Provide the [X, Y] coordinate of the cell's center where the given text is located.  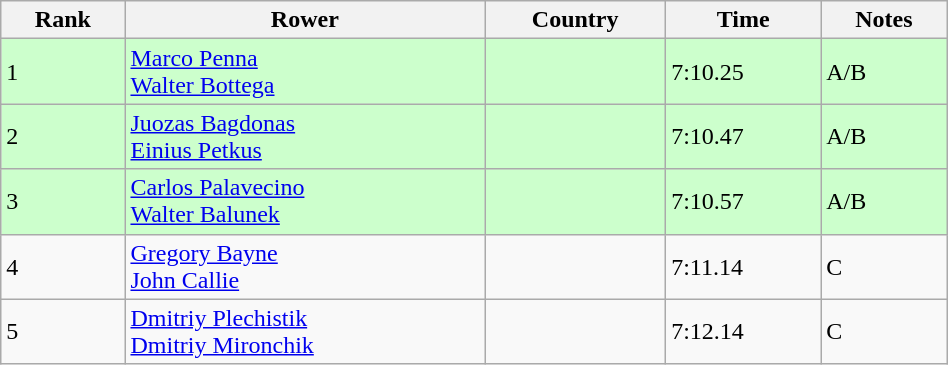
7:10.57 [744, 202]
1 [63, 72]
Juozas Bagdonas Einius Petkus [305, 136]
3 [63, 202]
5 [63, 332]
Country [576, 20]
Carlos Palavecino Walter Balunek [305, 202]
Dmitriy Plechistik Dmitriy Mironchik [305, 332]
7:11.14 [744, 266]
Gregory Bayne John Callie [305, 266]
7:12.14 [744, 332]
7:10.47 [744, 136]
4 [63, 266]
Rower [305, 20]
Rank [63, 20]
Marco PennaWalter Bottega [305, 72]
Notes [884, 20]
Time [744, 20]
7:10.25 [744, 72]
2 [63, 136]
